Detect which cell encompasses the target text, then output its (x, y) center coordinate. 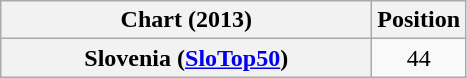
Chart (2013) (186, 20)
Slovenia (SloTop50) (186, 58)
44 (419, 58)
Position (419, 20)
